Capture the cell that displays the provided text and extract its (X, Y) central coordinate. 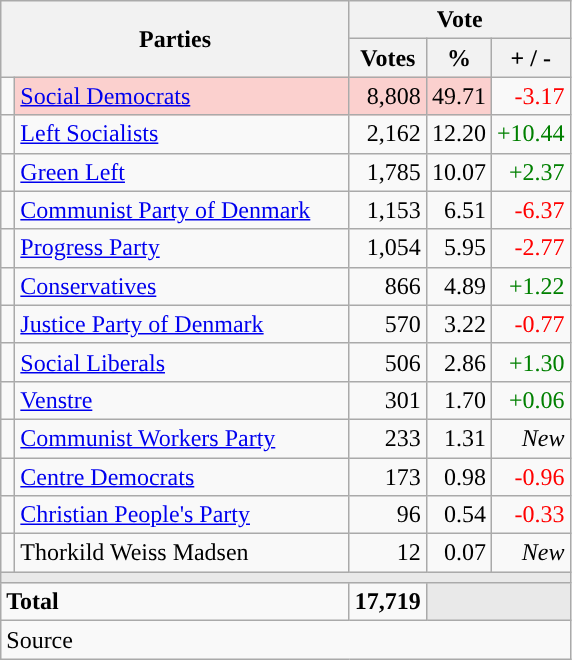
Thorkild Weiss Madsen (182, 553)
49.71 (458, 96)
1,054 (388, 248)
-0.96 (530, 477)
12.20 (458, 134)
2.86 (458, 362)
-3.17 (530, 96)
233 (388, 438)
-0.77 (530, 324)
Social Liberals (182, 362)
Left Socialists (182, 134)
6.51 (458, 210)
0.98 (458, 477)
+ / - (530, 58)
Total (176, 602)
Communist Party of Denmark (182, 210)
+2.37 (530, 172)
570 (388, 324)
506 (388, 362)
0.54 (458, 515)
1,153 (388, 210)
Votes (388, 58)
Progress Party (182, 248)
-0.33 (530, 515)
+1.22 (530, 286)
2,162 (388, 134)
1,785 (388, 172)
Conservatives (182, 286)
+0.06 (530, 400)
Source (286, 640)
4.89 (458, 286)
96 (388, 515)
Green Left (182, 172)
% (458, 58)
3.22 (458, 324)
Christian People's Party (182, 515)
Vote (460, 20)
-2.77 (530, 248)
Justice Party of Denmark (182, 324)
17,719 (388, 602)
+1.30 (530, 362)
8,808 (388, 96)
301 (388, 400)
Social Democrats (182, 96)
+10.44 (530, 134)
Parties (176, 39)
Centre Democrats (182, 477)
12 (388, 553)
10.07 (458, 172)
0.07 (458, 553)
1.70 (458, 400)
Communist Workers Party (182, 438)
5.95 (458, 248)
-6.37 (530, 210)
866 (388, 286)
1.31 (458, 438)
173 (388, 477)
Venstre (182, 400)
